Identify which cell holds the provided text, then report its [x, y] central coordinate. 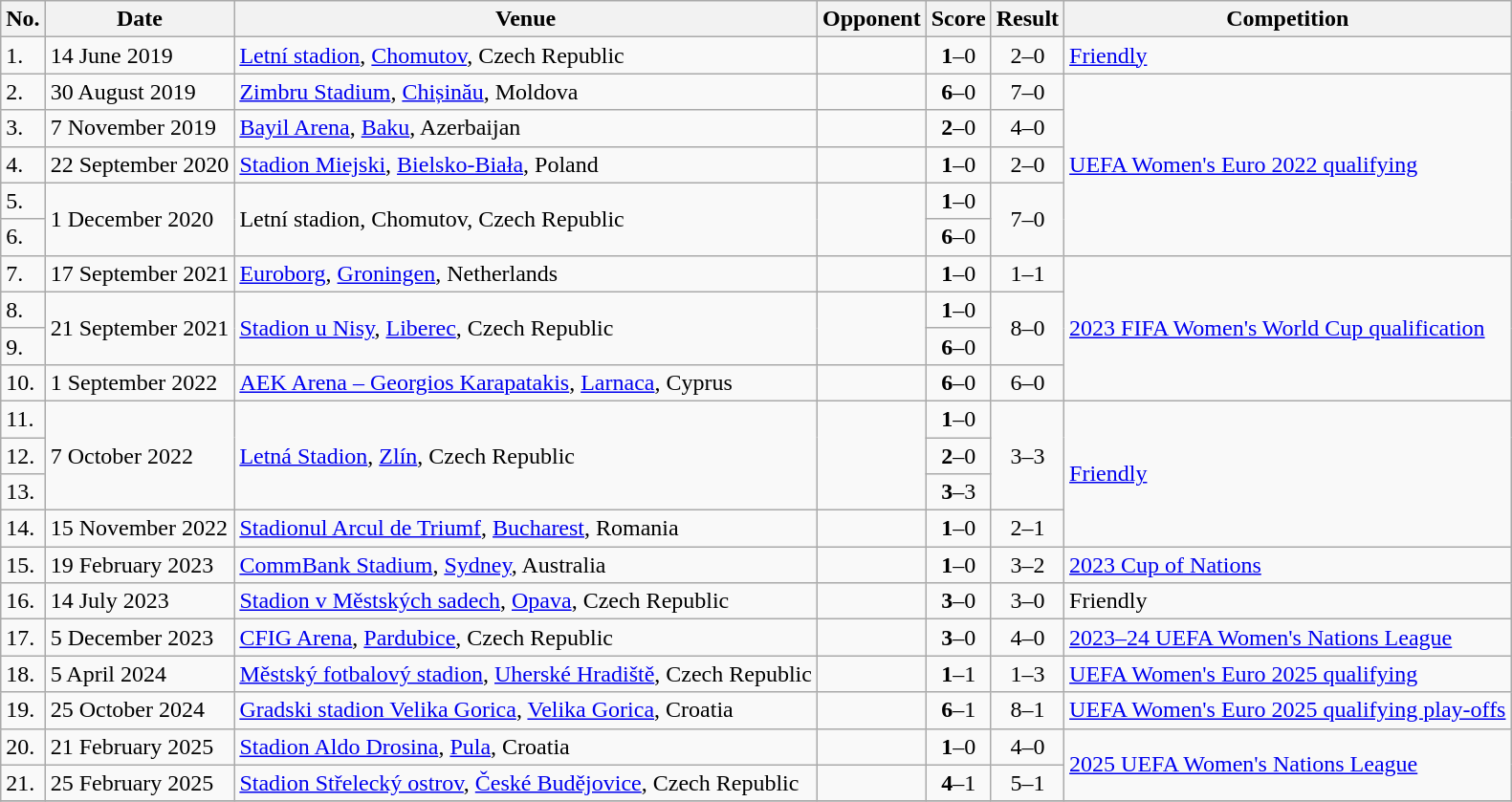
No. [23, 19]
7 November 2019 [140, 128]
Městský fotbalový stadion, Uherské Hradiště, Czech Republic [526, 674]
10. [23, 382]
Stadion Střelecký ostrov, České Budějovice, Czech Republic [526, 783]
Venue [526, 19]
9. [23, 346]
5 December 2023 [140, 638]
AEK Arena – Georgios Karapatakis, Larnaca, Cyprus [526, 382]
14. [23, 529]
2023–24 UEFA Women's Nations League [1287, 638]
2. [23, 92]
21 February 2025 [140, 747]
2–1 [1027, 529]
Zimbru Stadium, Chișinău, Moldova [526, 92]
8–0 [1027, 328]
1. [23, 55]
3–2 [1027, 565]
20. [23, 747]
7 October 2022 [140, 455]
25 February 2025 [140, 783]
8. [23, 310]
2023 FIFA Women's World Cup qualification [1287, 328]
Stadion Aldo Drosina, Pula, Croatia [526, 747]
1 December 2020 [140, 219]
Euroborg, Groningen, Netherlands [526, 273]
18. [23, 674]
Stadionul Arcul de Triumf, Bucharest, Romania [526, 529]
Bayil Arena, Baku, Azerbaijan [526, 128]
15 November 2022 [140, 529]
Date [140, 19]
17 September 2021 [140, 273]
UEFA Women's Euro 2025 qualifying [1287, 674]
Stadion v Městských sadech, Opava, Czech Republic [526, 601]
Stadion u Nisy, Liberec, Czech Republic [526, 328]
Opponent [871, 19]
4–1 [958, 783]
7. [23, 273]
30 August 2019 [140, 92]
CommBank Stadium, Sydney, Australia [526, 565]
14 July 2023 [140, 601]
Competition [1287, 19]
11. [23, 419]
22 September 2020 [140, 164]
14 June 2019 [140, 55]
16. [23, 601]
Gradski stadion Velika Gorica, Velika Gorica, Croatia [526, 710]
4. [23, 164]
Stadion Miejski, Bielsko-Biała, Poland [526, 164]
13. [23, 492]
1 September 2022 [140, 382]
2025 UEFA Women's Nations League [1287, 765]
UEFA Women's Euro 2022 qualifying [1287, 164]
19 February 2023 [140, 565]
21 September 2021 [140, 328]
15. [23, 565]
25 October 2024 [140, 710]
5. [23, 201]
19. [23, 710]
Result [1027, 19]
6–1 [958, 710]
1–3 [1027, 674]
12. [23, 456]
Letná Stadion, Zlín, Czech Republic [526, 455]
5 April 2024 [140, 674]
6. [23, 237]
CFIG Arena, Pardubice, Czech Republic [526, 638]
17. [23, 638]
3. [23, 128]
Score [958, 19]
UEFA Women's Euro 2025 qualifying play-offs [1287, 710]
2023 Cup of Nations [1287, 565]
21. [23, 783]
8–1 [1027, 710]
5–1 [1027, 783]
